Find where the given text appears and provide that cell's center as [X, Y] coordinate. 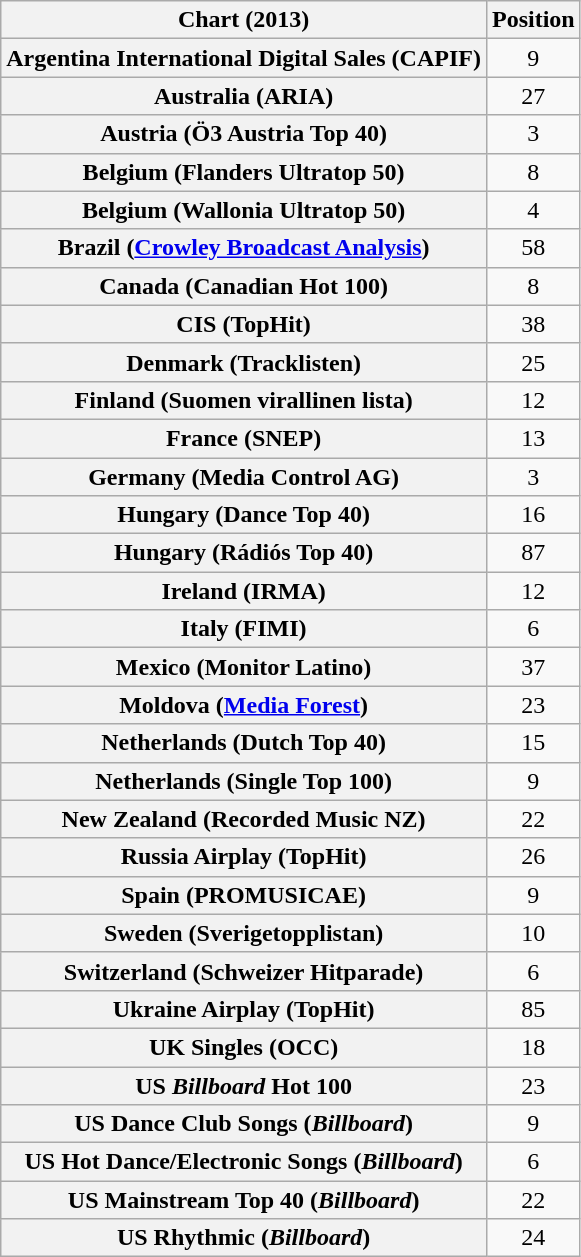
Germany (Media Control AG) [244, 477]
Netherlands (Single Top 100) [244, 781]
Hungary (Rádiós Top 40) [244, 553]
Chart (2013) [244, 20]
Switzerland (Schweizer Hitparade) [244, 971]
Finland (Suomen virallinen lista) [244, 400]
85 [533, 1009]
Position [533, 20]
24 [533, 1238]
10 [533, 933]
Ireland (IRMA) [244, 591]
13 [533, 438]
26 [533, 857]
58 [533, 248]
Sweden (Sverigetopplistan) [244, 933]
Belgium (Wallonia Ultratop 50) [244, 210]
Spain (PROMUSICAE) [244, 895]
US Dance Club Songs (Billboard) [244, 1124]
Mexico (Monitor Latino) [244, 667]
US Mainstream Top 40 (Billboard) [244, 1200]
37 [533, 667]
US Billboard Hot 100 [244, 1085]
UK Singles (OCC) [244, 1047]
CIS (TopHit) [244, 324]
US Rhythmic (Billboard) [244, 1238]
Netherlands (Dutch Top 40) [244, 743]
US Hot Dance/Electronic Songs (Billboard) [244, 1162]
27 [533, 96]
Russia Airplay (TopHit) [244, 857]
Brazil (Crowley Broadcast Analysis) [244, 248]
Belgium (Flanders Ultratop 50) [244, 172]
Austria (Ö3 Austria Top 40) [244, 134]
16 [533, 515]
Ukraine Airplay (TopHit) [244, 1009]
Denmark (Tracklisten) [244, 362]
15 [533, 743]
Argentina International Digital Sales (CAPIF) [244, 58]
France (SNEP) [244, 438]
Hungary (Dance Top 40) [244, 515]
18 [533, 1047]
Moldova (Media Forest) [244, 705]
New Zealand (Recorded Music NZ) [244, 819]
38 [533, 324]
25 [533, 362]
87 [533, 553]
Italy (FIMI) [244, 629]
Canada (Canadian Hot 100) [244, 286]
Australia (ARIA) [244, 96]
4 [533, 210]
